Determine the [x, y] coordinate at the center of the cell enclosing the given text.  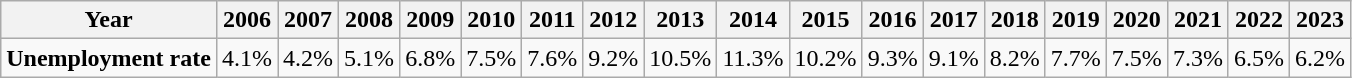
9.3% [892, 58]
11.3% [753, 58]
4.1% [246, 58]
2013 [680, 20]
7.6% [552, 58]
6.2% [1320, 58]
2021 [1198, 20]
6.8% [430, 58]
2020 [1136, 20]
2009 [430, 20]
6.5% [1258, 58]
9.1% [954, 58]
2022 [1258, 20]
2012 [614, 20]
10.5% [680, 58]
2007 [308, 20]
2014 [753, 20]
10.2% [826, 58]
2015 [826, 20]
2006 [246, 20]
5.1% [370, 58]
Year [109, 20]
2023 [1320, 20]
7.3% [1198, 58]
2010 [492, 20]
Unemployment rate [109, 58]
2008 [370, 20]
2018 [1014, 20]
2011 [552, 20]
2016 [892, 20]
4.2% [308, 58]
2017 [954, 20]
9.2% [614, 58]
2019 [1076, 20]
8.2% [1014, 58]
7.7% [1076, 58]
